Locate the cell with the specified text and output its [x, y] center coordinate. 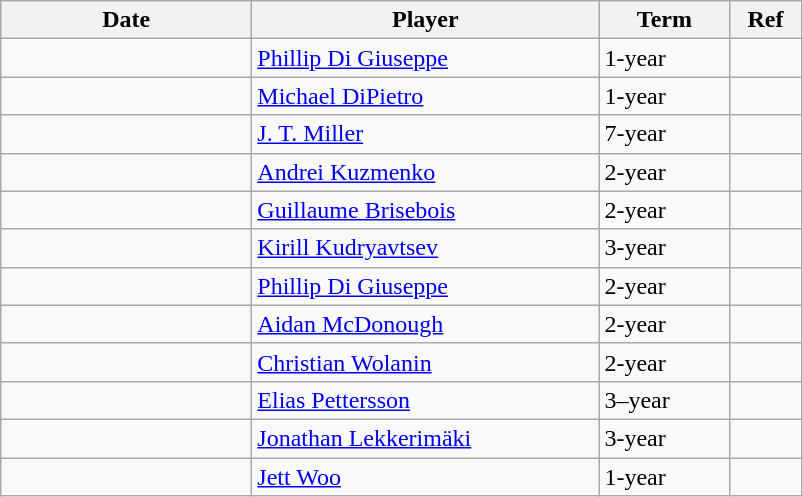
Kirill Kudryavtsev [426, 248]
Elias Pettersson [426, 400]
Guillaume Brisebois [426, 210]
Jett Woo [426, 477]
Christian Wolanin [426, 362]
Date [126, 20]
Ref [766, 20]
3–year [664, 400]
Andrei Kuzmenko [426, 172]
Jonathan Lekkerimäki [426, 438]
Player [426, 20]
Term [664, 20]
7-year [664, 134]
Michael DiPietro [426, 96]
Aidan McDonough [426, 324]
J. T. Miller [426, 134]
